Pinpoint the cell where the given text exists, returning its [X, Y] midpoint coordinate. 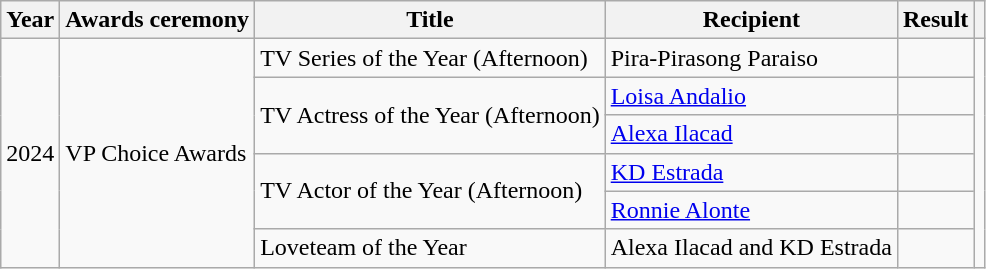
TV Actress of the Year (Afternoon) [430, 115]
Alexa Ilacad [751, 134]
TV Actor of the Year (Afternoon) [430, 191]
KD Estrada [751, 172]
2024 [30, 153]
VP Choice Awards [158, 153]
Loisa Andalio [751, 96]
Title [430, 20]
Alexa Ilacad and KD Estrada [751, 248]
Recipient [751, 20]
Year [30, 20]
TV Series of the Year (Afternoon) [430, 58]
Result [935, 20]
Pira-Pirasong Paraiso [751, 58]
Loveteam of the Year [430, 248]
Ronnie Alonte [751, 210]
Awards ceremony [158, 20]
